Return the [X, Y] coordinate for the center point of the cell that contains the specified text.  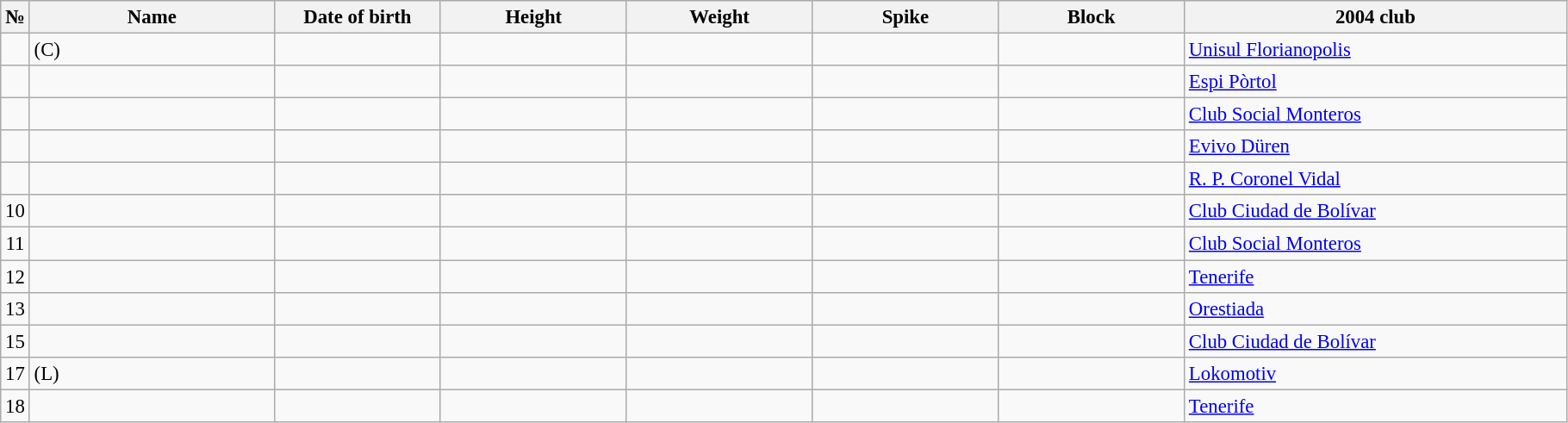
Evivo Düren [1376, 146]
№ [16, 17]
18 [16, 406]
Weight [719, 17]
13 [16, 308]
Espi Pòrtol [1376, 82]
15 [16, 341]
Lokomotiv [1376, 373]
Spike [905, 17]
(C) [152, 50]
Unisul Florianopolis [1376, 50]
(L) [152, 373]
11 [16, 244]
Block [1092, 17]
2004 club [1376, 17]
Name [152, 17]
12 [16, 277]
Height [533, 17]
Orestiada [1376, 308]
10 [16, 211]
17 [16, 373]
Date of birth [357, 17]
R. P. Coronel Vidal [1376, 179]
